Scan for the cell matching the given text and deliver its [x, y] coordinate at center. 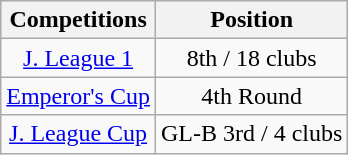
J. League 1 [78, 58]
Competitions [78, 20]
Position [251, 20]
4th Round [251, 96]
GL-B 3rd / 4 clubs [251, 134]
J. League Cup [78, 134]
8th / 18 clubs [251, 58]
Emperor's Cup [78, 96]
